Find where the given text appears and provide that cell's center as [X, Y] coordinate. 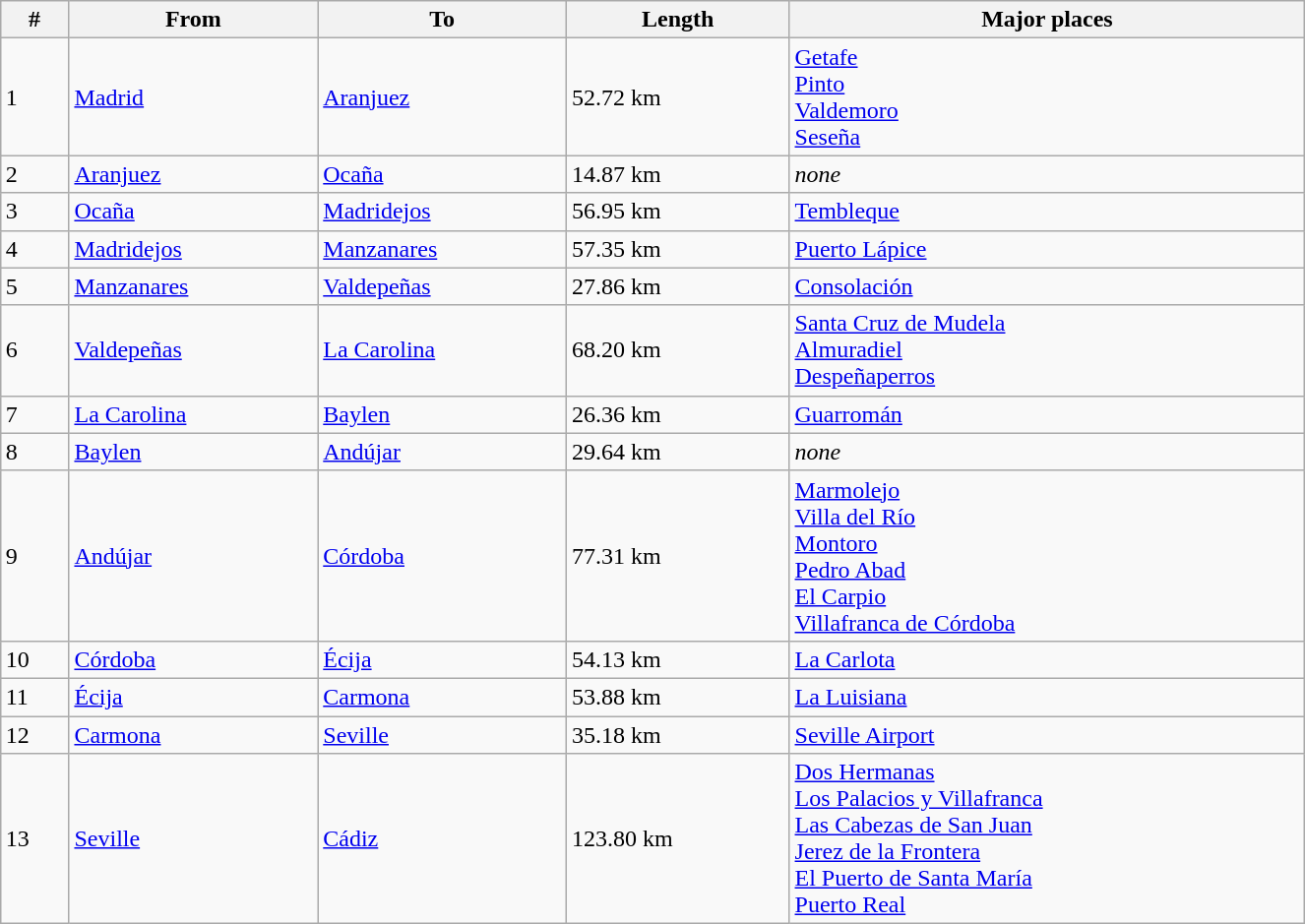
Consolación [1047, 286]
53.88 km [678, 697]
2 [34, 174]
7 [34, 414]
GetafePintoValdemoroSeseña [1047, 96]
6 [34, 350]
Puerto Lápice [1047, 249]
Dos HermanasLos Palacios y VillafrancaLas Cabezas de San JuanJerez de la FronteraEl Puerto de Santa MaríaPuerto Real [1047, 838]
8 [34, 452]
1 [34, 96]
Santa Cruz de MudelaAlmuradielDespeñaperros [1047, 350]
29.64 km [678, 452]
Cádiz [443, 838]
68.20 km [678, 350]
52.72 km [678, 96]
14.87 km [678, 174]
# [34, 20]
54.13 km [678, 659]
La Luisiana [1047, 697]
MarmolejoVilla del RíoMontoroPedro AbadEl CarpioVillafranca de Córdoba [1047, 555]
Seville Airport [1047, 735]
12 [34, 735]
57.35 km [678, 249]
Madrid [193, 96]
77.31 km [678, 555]
27.86 km [678, 286]
From [193, 20]
56.95 km [678, 212]
26.36 km [678, 414]
5 [34, 286]
9 [34, 555]
Tembleque [1047, 212]
Length [678, 20]
35.18 km [678, 735]
Guarromán [1047, 414]
11 [34, 697]
To [443, 20]
123.80 km [678, 838]
13 [34, 838]
Major places [1047, 20]
3 [34, 212]
4 [34, 249]
10 [34, 659]
La Carlota [1047, 659]
